For the text-containing cell, return its midpoint in (x, y) coordinate format. 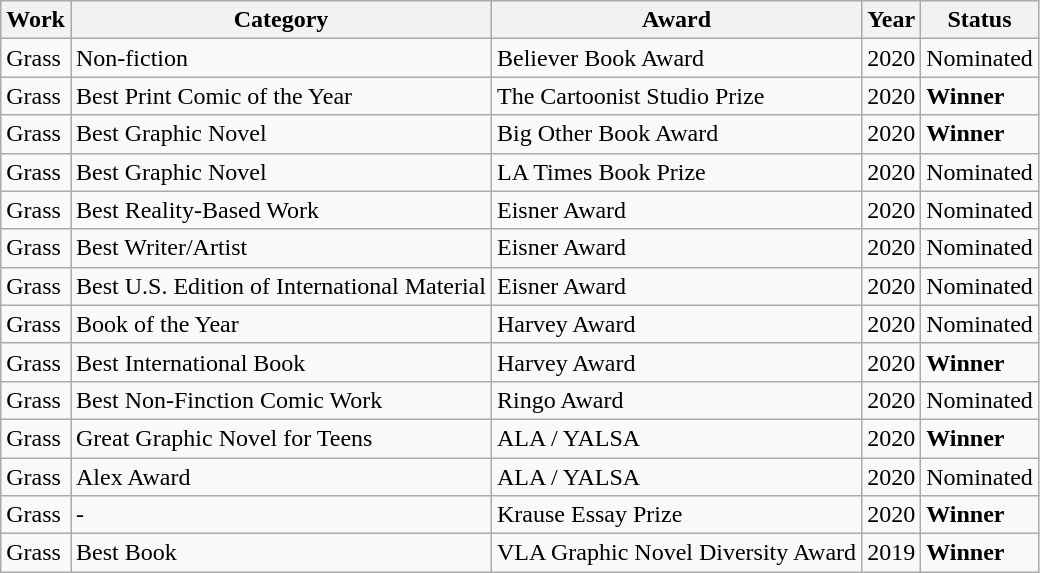
Status (980, 20)
Best Reality-Based Work (280, 210)
Award (676, 20)
Best Print Comic of the Year (280, 96)
The Cartoonist Studio Prize (676, 96)
Work (36, 20)
Krause Essay Prize (676, 515)
Best International Book (280, 362)
- (280, 515)
Best U.S. Edition of International Material (280, 286)
Book of the Year (280, 324)
Non-fiction (280, 58)
LA Times Book Prize (676, 172)
Ringo Award (676, 400)
Best Non-Finction Comic Work (280, 400)
Category (280, 20)
Best Writer/Artist (280, 248)
VLA Graphic Novel Diversity Award (676, 553)
Great Graphic Novel for Teens (280, 438)
Alex Award (280, 477)
Big Other Book Award (676, 134)
Believer Book Award (676, 58)
Best Book (280, 553)
Year (892, 20)
2019 (892, 553)
